Scan for the cell matching the given text and deliver its [x, y] coordinate at center. 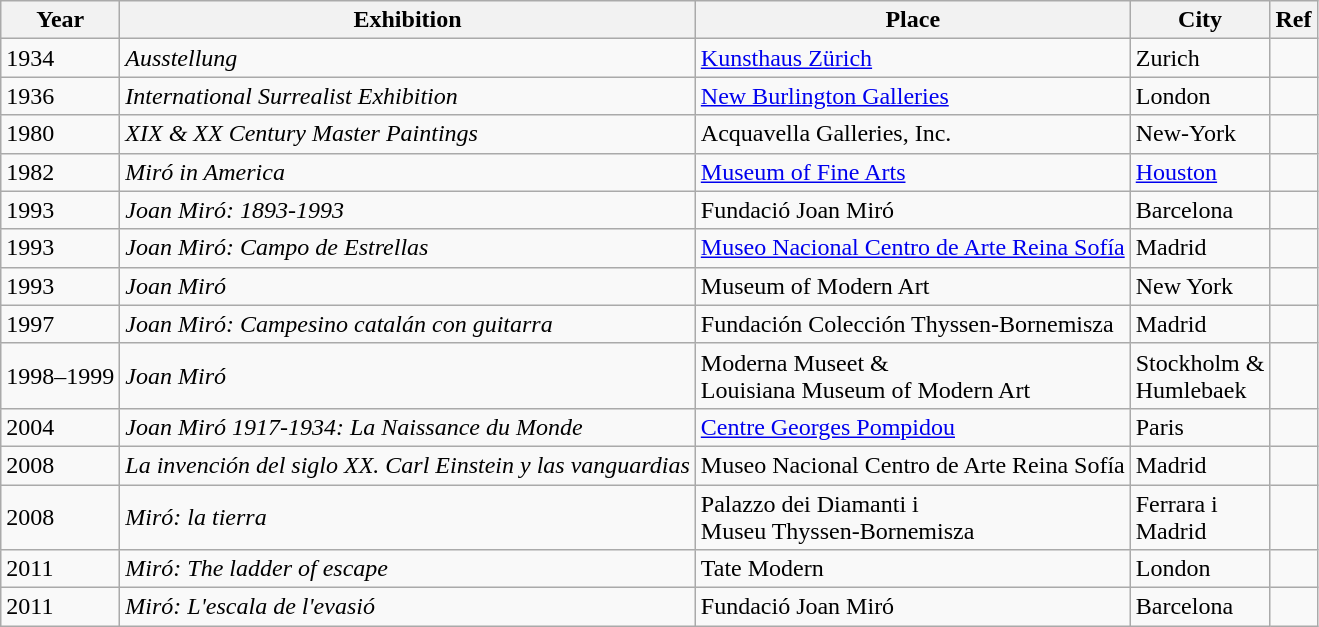
New-York [1200, 134]
Paris [1200, 427]
Houston [1200, 172]
Kunsthaus Zürich [912, 58]
New York [1200, 286]
Tate Modern [912, 569]
Year [60, 20]
1998–1999 [60, 376]
Ref [1294, 20]
Fundación Colección Thyssen-Bornemisza [912, 324]
Museum of Modern Art [912, 286]
Palazzo dei Diamanti i Museu Thyssen-Bornemisza [912, 516]
1997 [60, 324]
Acquavella Galleries, Inc. [912, 134]
New Burlington Galleries [912, 96]
Miró in America [408, 172]
1934 [60, 58]
Exhibition [408, 20]
International Surrealist Exhibition [408, 96]
Joan Miró: Campo de Estrellas [408, 248]
Stockholm &Humlebaek [1200, 376]
XIX & XX Century Master Paintings [408, 134]
2004 [60, 427]
Joan Miró 1917-1934: La Naissance du Monde [408, 427]
Miró: la tierra [408, 516]
Place [912, 20]
Moderna Museet & Louisiana Museum of Modern Art [912, 376]
Centre Georges Pompidou [912, 427]
1980 [60, 134]
Joan Miró: Campesino catalán con guitarra [408, 324]
Ausstellung [408, 58]
La invención del siglo XX. Carl Einstein y las vanguardias [408, 465]
1982 [60, 172]
Museum of Fine Arts [912, 172]
Zurich [1200, 58]
City [1200, 20]
Miró: L'escala de l'evasió [408, 607]
Joan Miró: 1893-1993 [408, 210]
Miró: The ladder of escape [408, 569]
1936 [60, 96]
Ferrara iMadrid [1200, 516]
